Scan for the cell matching the given text and deliver its (X, Y) coordinate at center. 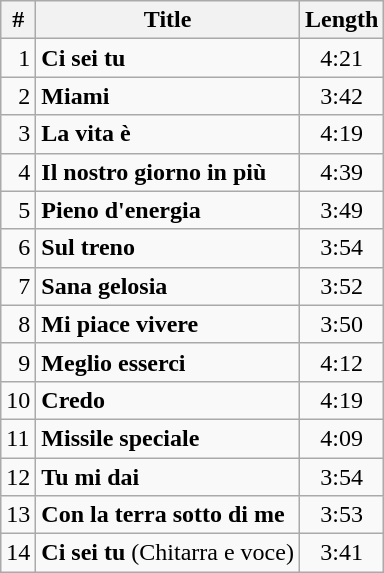
Miami (168, 96)
4:21 (341, 58)
3:41 (341, 553)
4:12 (341, 362)
Ci sei tu (Chitarra e voce) (168, 553)
3:50 (341, 324)
Sul treno (168, 248)
Con la terra sotto di me (168, 515)
11 (18, 438)
6 (18, 248)
4:39 (341, 172)
13 (18, 515)
12 (18, 477)
2 (18, 96)
4 (18, 172)
Title (168, 20)
1 (18, 58)
Pieno d'energia (168, 210)
8 (18, 324)
Credo (168, 400)
Sana gelosia (168, 286)
# (18, 20)
10 (18, 400)
3:49 (341, 210)
4:09 (341, 438)
9 (18, 362)
Missile speciale (168, 438)
Tu mi dai (168, 477)
3:52 (341, 286)
7 (18, 286)
Length (341, 20)
3 (18, 134)
5 (18, 210)
Il nostro giorno in più (168, 172)
3:42 (341, 96)
14 (18, 553)
3:53 (341, 515)
Meglio esserci (168, 362)
Mi piace vivere (168, 324)
La vita è (168, 134)
Ci sei tu (168, 58)
